Return the (x, y) coordinate for the center point of the cell that contains the specified text.  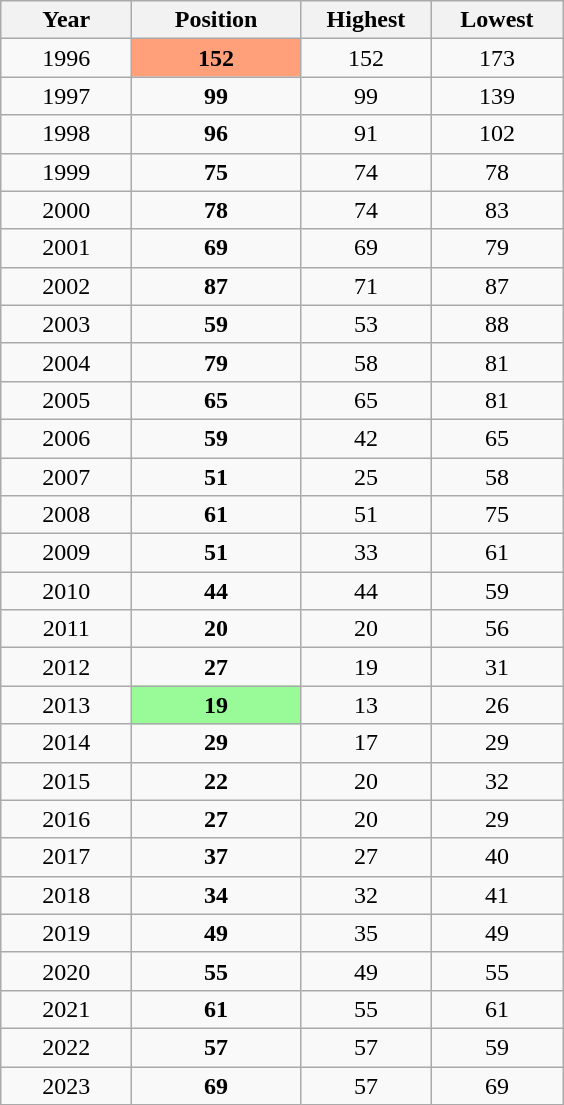
2006 (66, 438)
2014 (66, 743)
35 (366, 933)
102 (496, 134)
2017 (66, 857)
173 (496, 58)
56 (496, 629)
2000 (66, 210)
41 (496, 895)
Lowest (496, 20)
22 (216, 781)
2009 (66, 553)
2008 (66, 515)
1999 (66, 172)
2011 (66, 629)
2016 (66, 819)
2004 (66, 362)
31 (496, 667)
42 (366, 438)
53 (366, 324)
40 (496, 857)
2003 (66, 324)
2021 (66, 1009)
2010 (66, 591)
2007 (66, 477)
Year (66, 20)
17 (366, 743)
2001 (66, 248)
1998 (66, 134)
96 (216, 134)
2023 (66, 1085)
2005 (66, 400)
91 (366, 134)
25 (366, 477)
71 (366, 286)
2013 (66, 705)
2019 (66, 933)
13 (366, 705)
Highest (366, 20)
1997 (66, 96)
88 (496, 324)
33 (366, 553)
Position (216, 20)
34 (216, 895)
2018 (66, 895)
2002 (66, 286)
37 (216, 857)
2022 (66, 1047)
83 (496, 210)
26 (496, 705)
2015 (66, 781)
2012 (66, 667)
1996 (66, 58)
2020 (66, 971)
139 (496, 96)
